Scan for the cell matching the given text and deliver its [X, Y] coordinate at center. 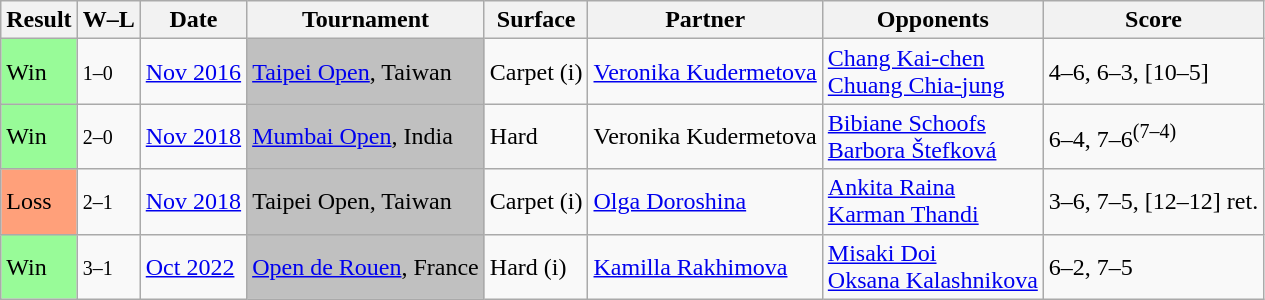
Hard [536, 136]
Result [39, 20]
Opponents [932, 20]
Score [1153, 20]
Ankita Raina Karman Thandi [932, 202]
Misaki Doi Oksana Kalashnikova [932, 266]
6–4, 7–6(7–4) [1153, 136]
3–6, 7–5, [12–12] ret. [1153, 202]
Surface [536, 20]
Partner [705, 20]
Tournament [366, 20]
Olga Doroshina [705, 202]
Kamilla Rakhimova [705, 266]
6–2, 7–5 [1153, 266]
Nov 2016 [193, 72]
3–1 [108, 266]
Mumbai Open, India [366, 136]
Date [193, 20]
Hard (i) [536, 266]
Bibiane Schoofs Barbora Štefková [932, 136]
1–0 [108, 72]
2–1 [108, 202]
Loss [39, 202]
2–0 [108, 136]
Chang Kai-chen Chuang Chia-jung [932, 72]
W–L [108, 20]
Oct 2022 [193, 266]
Open de Rouen, France [366, 266]
4–6, 6–3, [10–5] [1153, 72]
